Pinpoint the cell where the given text exists, returning its [x, y] midpoint coordinate. 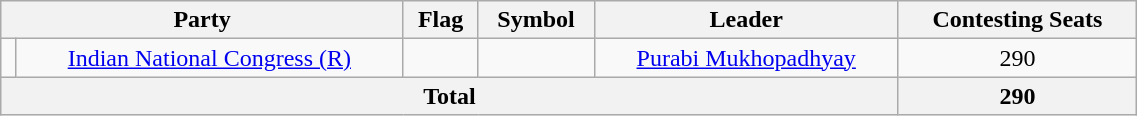
Contesting Seats [1018, 20]
Leader [746, 20]
Party [202, 20]
Total [450, 96]
Symbol [536, 20]
Indian National Congress (R) [209, 58]
Flag [440, 20]
Purabi Mukhopadhyay [746, 58]
